Scan for the cell matching the given text and deliver its (x, y) coordinate at center. 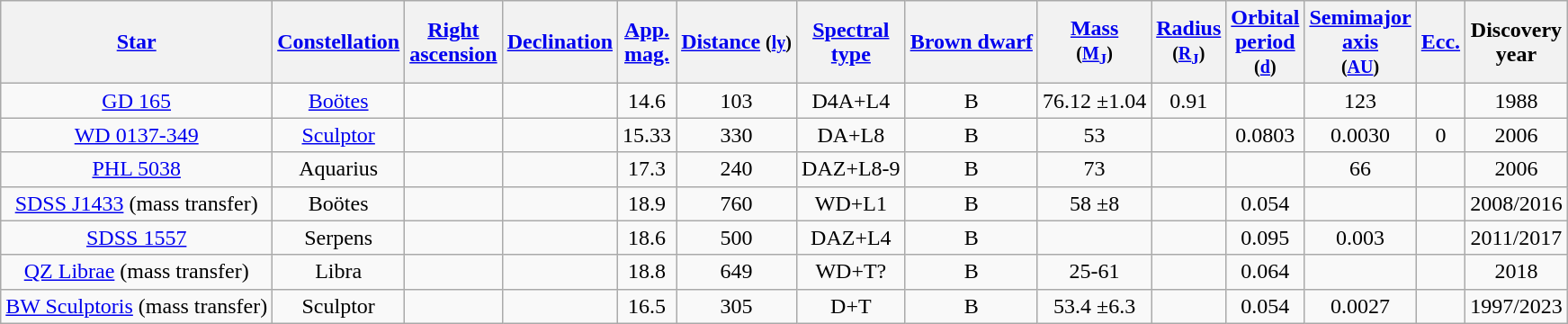
123 (1360, 101)
BW Sculptoris (mass transfer) (137, 306)
D4A+L4 (851, 101)
WD+L1 (851, 203)
0.064 (1265, 272)
18.6 (648, 238)
649 (737, 272)
Serpens (338, 238)
0 (1440, 135)
66 (1360, 169)
330 (737, 135)
2011/2017 (1517, 238)
Declination (560, 42)
Brown dwarf (972, 42)
Spectraltype (851, 42)
Semimajoraxis(AU) (1360, 42)
Distance (ly) (737, 42)
Orbitalperiod(d) (1265, 42)
240 (737, 169)
Constellation (338, 42)
WD 0137-349 (137, 135)
SDSS 1557 (137, 238)
0.0027 (1360, 306)
D+T (851, 306)
Mass(MJ) (1094, 42)
18.9 (648, 203)
DAZ+L4 (851, 238)
18.8 (648, 272)
16.5 (648, 306)
GD 165 (137, 101)
Aquarius (338, 169)
Discoveryyear (1517, 42)
0.0030 (1360, 135)
SDSS J1433 (mass transfer) (137, 203)
103 (737, 101)
500 (737, 238)
76.12 ±1.04 (1094, 101)
73 (1094, 169)
25-61 (1094, 272)
0.003 (1360, 238)
Star (137, 42)
DAZ+L8-9 (851, 169)
53 (1094, 135)
305 (737, 306)
Radius(RJ) (1189, 42)
15.33 (648, 135)
Libra (338, 272)
1988 (1517, 101)
760 (737, 203)
58 ±8 (1094, 203)
App.mag. (648, 42)
0.095 (1265, 238)
2018 (1517, 272)
17.3 (648, 169)
14.6 (648, 101)
Ecc. (1440, 42)
53.4 ±6.3 (1094, 306)
PHL 5038 (137, 169)
Rightascension (453, 42)
QZ Librae (mass transfer) (137, 272)
2008/2016 (1517, 203)
1997/2023 (1517, 306)
DA+L8 (851, 135)
WD+T? (851, 272)
0.91 (1189, 101)
0.0803 (1265, 135)
